Identify which cell holds the provided text, then report its [x, y] central coordinate. 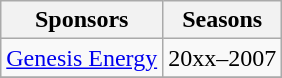
20xx–2007 [222, 58]
Genesis Energy [82, 58]
Seasons [222, 20]
Sponsors [82, 20]
